Extract the (x, y) coordinate from the center of the cell holding the provided text.  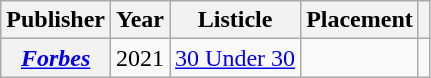
30 Under 30 (236, 58)
Placement (360, 20)
Publisher (56, 20)
Year (140, 20)
2021 (140, 58)
Forbes (56, 58)
Listicle (236, 20)
